Search for the cell housing the specified text and yield its (X, Y) center coordinate. 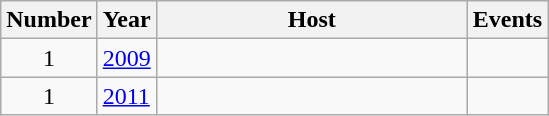
Host (312, 20)
Number (49, 20)
2009 (126, 58)
2011 (126, 96)
Events (507, 20)
Year (126, 20)
